Determine the (X, Y) coordinate at the center of the cell enclosing the given text.  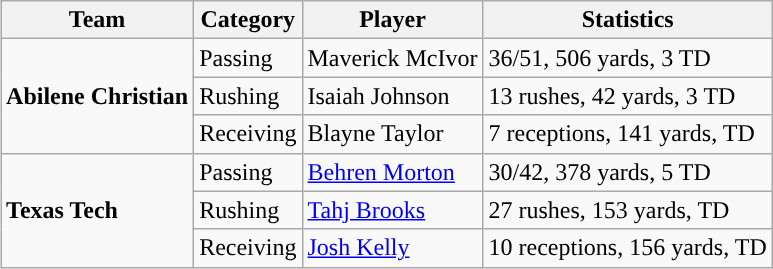
13 rushes, 42 yards, 3 TD (628, 96)
Statistics (628, 20)
Abilene Christian (98, 96)
Texas Tech (98, 210)
Isaiah Johnson (392, 96)
27 rushes, 153 yards, TD (628, 210)
36/51, 506 yards, 3 TD (628, 58)
10 receptions, 156 yards, TD (628, 248)
Blayne Taylor (392, 134)
7 receptions, 141 yards, TD (628, 134)
Josh Kelly (392, 248)
Behren Morton (392, 172)
Team (98, 20)
Maverick McIvor (392, 58)
Category (248, 20)
Player (392, 20)
30/42, 378 yards, 5 TD (628, 172)
Tahj Brooks (392, 210)
